For the text-containing cell, return its midpoint in (X, Y) coordinate format. 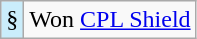
Won CPL Shield (110, 20)
§ (12, 20)
